Locate the cell with the specified text and output its [x, y] center coordinate. 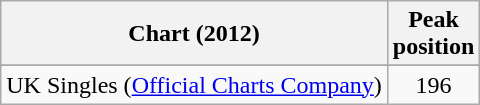
Peakposition [433, 34]
196 [433, 85]
UK Singles (Official Charts Company) [194, 85]
Chart (2012) [194, 34]
